Identify which cell holds the provided text, then report its (X, Y) central coordinate. 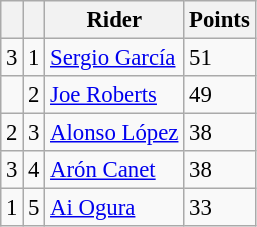
5 (34, 208)
Arón Canet (114, 170)
Ai Ogura (114, 208)
49 (220, 95)
Sergio García (114, 58)
Rider (114, 20)
Alonso López (114, 133)
Joe Roberts (114, 95)
33 (220, 208)
Points (220, 20)
51 (220, 58)
4 (34, 170)
